Scan for the cell matching the given text and deliver its [x, y] coordinate at center. 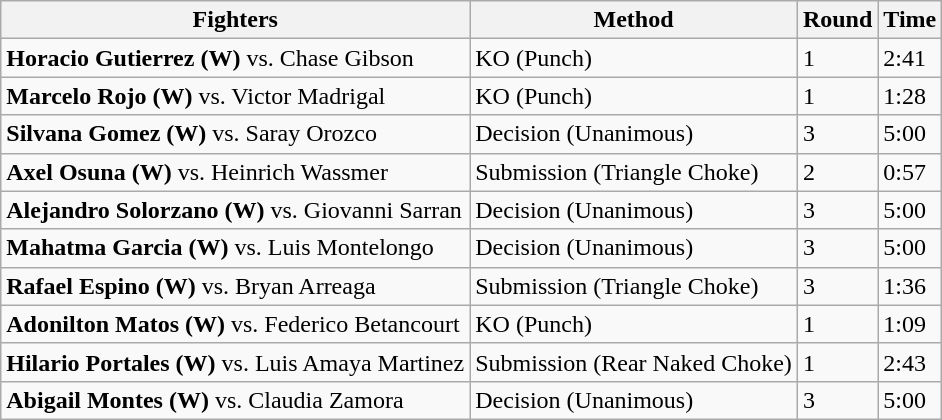
Alejandro Solorzano (W) vs. Giovanni Sarran [236, 210]
2:41 [910, 58]
Mahatma Garcia (W) vs. Luis Montelongo [236, 248]
Hilario Portales (W) vs. Luis Amaya Martinez [236, 362]
Submission (Rear Naked Choke) [634, 362]
Silvana Gomez (W) vs. Saray Orozco [236, 134]
1:28 [910, 96]
Horacio Gutierrez (W) vs. Chase Gibson [236, 58]
2 [837, 172]
Round [837, 20]
1:09 [910, 324]
2:43 [910, 362]
0:57 [910, 172]
Method [634, 20]
Adonilton Matos (W) vs. Federico Betancourt [236, 324]
1:36 [910, 286]
Fighters [236, 20]
Rafael Espino (W) vs. Bryan Arreaga [236, 286]
Time [910, 20]
Axel Osuna (W) vs. Heinrich Wassmer [236, 172]
Abigail Montes (W) vs. Claudia Zamora [236, 400]
Marcelo Rojo (W) vs. Victor Madrigal [236, 96]
